Find where the given text appears and provide that cell's center as [X, Y] coordinate. 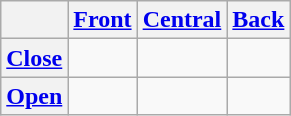
Close [34, 58]
Back [258, 20]
Front [102, 20]
Central [182, 20]
Open [34, 96]
